Return the (X, Y) coordinate for the center point of the cell that contains the specified text.  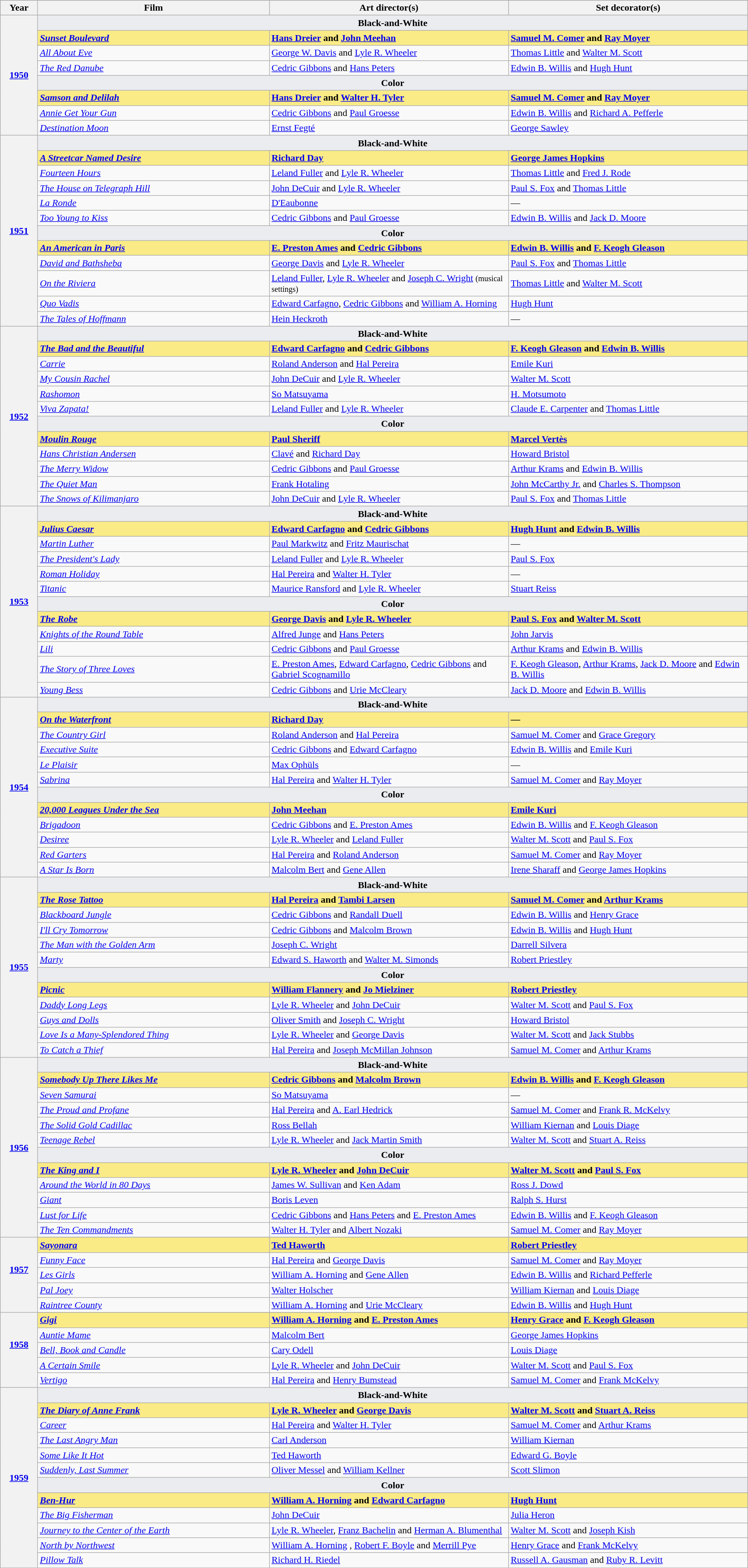
Rashomon (153, 394)
Brigadoon (153, 825)
Desiree (153, 840)
Pillow Talk (153, 1560)
John Jarvis (628, 634)
David and Bathsheba (153, 263)
Paul S. Fox (628, 559)
Sabrina (153, 780)
Blackboard Jungle (153, 915)
The Diary of Anne Frank (153, 1410)
Carl Anderson (389, 1440)
Cedric Gibbons and Randall Duell (389, 915)
Hein Heckroth (389, 319)
The Proud and Profane (153, 1110)
Titanic (153, 589)
Art director(s) (389, 8)
Paul Sheriff (389, 439)
Henry Grace and Frank McKelvy (628, 1545)
Cedric Gibbons and Urie McCleary (389, 690)
Ben-Hur (153, 1500)
Edwin B. Willis and Richard A. Pefferle (628, 113)
Gigi (153, 1320)
John Meehan (389, 810)
Seven Samurai (153, 1095)
Hal Pereira and George Davis (389, 1260)
The Merry Widow (153, 469)
E. Preston Ames, Edward Carfagno, Cedric Gibbons and Gabriel Scognamillo (389, 669)
Malcolm Bert and Gene Allen (389, 870)
Moulin Rouge (153, 439)
James W. Sullivan and Ken Adam (389, 1185)
La Ronde (153, 203)
The Rose Tattoo (153, 900)
Cedric Gibbons and Hans Peters and E. Preston Ames (389, 1215)
George W. Davis and Lyle R. Wheeler (389, 53)
Maurice Ransford and Lyle R. Wheeler (389, 589)
E. Preston Ames and Cedric Gibbons (389, 248)
Bell, Book and Candle (153, 1350)
William Flannery and Jo Mielziner (389, 990)
Louis Diage (628, 1350)
Sunset Boulevard (153, 38)
Roman Holiday (153, 574)
Leland Fuller, Lyle R. Wheeler and Joseph C. Wright (musical settings) (389, 283)
Hal Pereira and Joseph McMillan Johnson (389, 1050)
Samson and Delilah (153, 98)
Samuel M. Comer and Frank R. McKelvy (628, 1110)
North by Northwest (153, 1545)
Vertigo (153, 1380)
Alfred Junge and Hans Peters (389, 634)
Walter M. Scott and Joseph Kish (628, 1530)
To Catch a Thief (153, 1050)
William A. Horning and Gene Allen (389, 1275)
Frank Hotaling (389, 484)
Red Garters (153, 855)
Joseph C. Wright (389, 945)
H. Motsumoto (628, 394)
Hal Pereira and Henry Bumstead (389, 1380)
F. Keogh Gleason and Edwin B. Willis (628, 349)
Edwin B. Willis and Henry Grace (628, 915)
Henry Grace and F. Keogh Gleason (628, 1320)
The Robe (153, 619)
F. Keogh Gleason, Arthur Krams, Jack D. Moore and Edwin B. Willis (628, 669)
Walter M. Scott (628, 379)
William A. Horning and Edward Carfagno (389, 1500)
D'Eaubonne (389, 203)
Too Young to Kiss (153, 218)
Destination Moon (153, 128)
Set decorator(s) (628, 8)
1954 (19, 787)
20,000 Leagues Under the Sea (153, 810)
Guys and Dolls (153, 1020)
Lili (153, 649)
John McCarthy Jr. and Charles S. Thompson (628, 484)
William A. Horning and E. Preston Ames (389, 1320)
The Quiet Man (153, 484)
Lyle R. Wheeler and Leland Fuller (389, 840)
Samuel M. Comer and Grace Gregory (628, 735)
Stuart Reiss (628, 589)
An American in Paris (153, 248)
William A. Horning , Robert F. Boyle and Merrill Pye (389, 1545)
Walter M. Scott and Jack Stubbs (628, 1035)
Irene Sharaff and George James Hopkins (628, 870)
Funny Face (153, 1260)
Fourteen Hours (153, 173)
1950 (19, 75)
Raintree County (153, 1305)
Darrell Silvera (628, 945)
Quo Vadis (153, 304)
1959 (19, 1477)
A Certain Smile (153, 1365)
1951 (19, 231)
The Red Danube (153, 68)
Russell A. Gausman and Ruby R. Levitt (628, 1560)
Career (153, 1425)
Hans Christian Andersen (153, 454)
Les Girls (153, 1275)
Teenage Rebel (153, 1140)
Boris Leven (389, 1200)
Le Plaisir (153, 765)
Pal Joey (153, 1290)
Paul Markwitz and Fritz Maurischat (389, 544)
1956 (19, 1148)
Richard H. Riedel (389, 1560)
Julia Heron (628, 1515)
The House on Telegraph Hill (153, 188)
Edward S. Haworth and Walter M. Simonds (389, 960)
Jack D. Moore and Edwin B. Willis (628, 690)
A Star Is Born (153, 870)
Giant (153, 1200)
Edward G. Boyle (628, 1455)
Walter H. Tyler and Albert Nozaki (389, 1230)
Hugh Hunt and Edwin B. Willis (628, 529)
Sayonara (153, 1245)
Executive Suite (153, 750)
Cary Odell (389, 1350)
Hans Dreier and John Meehan (389, 38)
The Snows of Kilimanjaro (153, 499)
All About Eve (153, 53)
Paul S. Fox and Walter M. Scott (628, 619)
Edwin B. Willis and Richard Pefferle (628, 1275)
A Streetcar Named Desire (153, 158)
Cedric Gibbons and Hans Peters (389, 68)
Journey to the Center of the Earth (153, 1530)
The Tales of Hoffmann (153, 319)
Lyle R. Wheeler, Franz Bachelin and Herman A. Blumenthal (389, 1530)
Somebody Up There Likes Me (153, 1080)
Martin Luther (153, 544)
Walter Holscher (389, 1290)
Malcolm Bert (389, 1335)
1958 (19, 1350)
The Man with the Golden Arm (153, 945)
Ralph S. Hurst (628, 1200)
1957 (19, 1275)
Julius Caesar (153, 529)
Edwin B. Willis and Emile Kuri (628, 750)
I'll Cry Tomorrow (153, 930)
Cedric Gibbons and E. Preston Ames (389, 825)
Ernst Fegté (389, 128)
Cedric Gibbons and Edward Carfagno (389, 750)
Max Ophüls (389, 765)
Auntie Mame (153, 1335)
The Big Fisherman (153, 1515)
Hans Dreier and Walter H. Tyler (389, 98)
Marty (153, 960)
1955 (19, 967)
William Kiernan (628, 1440)
Picnic (153, 990)
My Cousin Rachel (153, 379)
Marcel Vertès (628, 439)
Daddy Long Legs (153, 1005)
Hal Pereira and Tambi Larsen (389, 900)
Lust for Life (153, 1215)
The Country Girl (153, 735)
Ross Bellah (389, 1125)
Annie Get Your Gun (153, 113)
Edwin B. Willis and Jack D. Moore (628, 218)
Ross J. Dowd (628, 1185)
Hal Pereira and A. Earl Hedrick (389, 1110)
1952 (19, 416)
Young Bess (153, 690)
On the Riviera (153, 283)
The Bad and the Beautiful (153, 349)
The Story of Three Loves (153, 669)
Edward Carfagno, Cedric Gibbons and William A. Horning (389, 304)
Carrie (153, 364)
Lyle R. Wheeler and Jack Martin Smith (389, 1140)
The King and I (153, 1170)
1953 (19, 602)
Viva Zapata! (153, 409)
The Last Angry Man (153, 1440)
William A. Horning and Urie McCleary (389, 1305)
Suddenly, Last Summer (153, 1470)
Hal Pereira and Roland Anderson (389, 855)
Clavé and Richard Day (389, 454)
Thomas Little and Fred J. Rode (628, 173)
Some Like It Hot (153, 1455)
On the Waterfront (153, 720)
Scott Slimon (628, 1470)
Oliver Smith and Joseph C. Wright (389, 1020)
John DeCuir (389, 1515)
Oliver Messel and William Kellner (389, 1470)
Film (153, 8)
Knights of the Round Table (153, 634)
George Sawley (628, 128)
The Solid Gold Cadillac (153, 1125)
Around the World in 80 Days (153, 1185)
Year (19, 8)
The President's Lady (153, 559)
Love Is a Many-Splendored Thing (153, 1035)
Samuel M. Comer and Frank McKelvy (628, 1380)
The Ten Commandments (153, 1230)
Claude E. Carpenter and Thomas Little (628, 409)
